Locate the cell with the specified text and output its (X, Y) center coordinate. 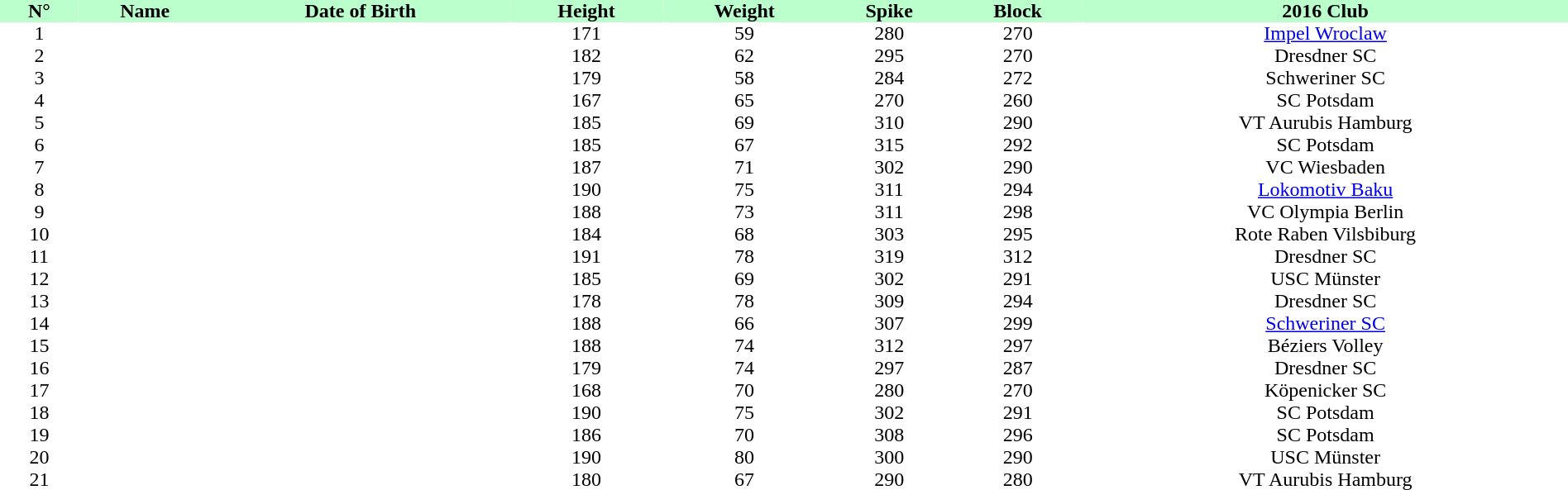
12 (40, 279)
N° (40, 12)
3 (40, 78)
Weight (744, 12)
VC Olympia Berlin (1325, 212)
308 (889, 435)
13 (40, 301)
59 (744, 33)
Béziers Volley (1325, 345)
71 (744, 167)
307 (889, 324)
Lokomotiv Baku (1325, 190)
5 (40, 122)
Name (146, 12)
303 (889, 235)
1 (40, 33)
80 (744, 458)
319 (889, 256)
4 (40, 101)
178 (586, 301)
167 (586, 101)
73 (744, 212)
184 (586, 235)
VT Aurubis Hamburg (1325, 122)
Date of Birth (361, 12)
186 (586, 435)
296 (1017, 435)
14 (40, 324)
2016 Club (1325, 12)
310 (889, 122)
191 (586, 256)
Height (586, 12)
Block (1017, 12)
Impel Wroclaw (1325, 33)
Spike (889, 12)
272 (1017, 78)
300 (889, 458)
20 (40, 458)
Rote Raben Vilsbiburg (1325, 235)
Köpenicker SC (1325, 390)
58 (744, 78)
260 (1017, 101)
292 (1017, 145)
309 (889, 301)
9 (40, 212)
299 (1017, 324)
17 (40, 390)
16 (40, 369)
182 (586, 56)
15 (40, 345)
10 (40, 235)
68 (744, 235)
298 (1017, 212)
287 (1017, 369)
284 (889, 78)
18 (40, 413)
67 (744, 145)
8 (40, 190)
187 (586, 167)
62 (744, 56)
19 (40, 435)
66 (744, 324)
65 (744, 101)
168 (586, 390)
171 (586, 33)
315 (889, 145)
6 (40, 145)
7 (40, 167)
VC Wiesbaden (1325, 167)
11 (40, 256)
2 (40, 56)
